Identify which cell holds the provided text, then report its (x, y) central coordinate. 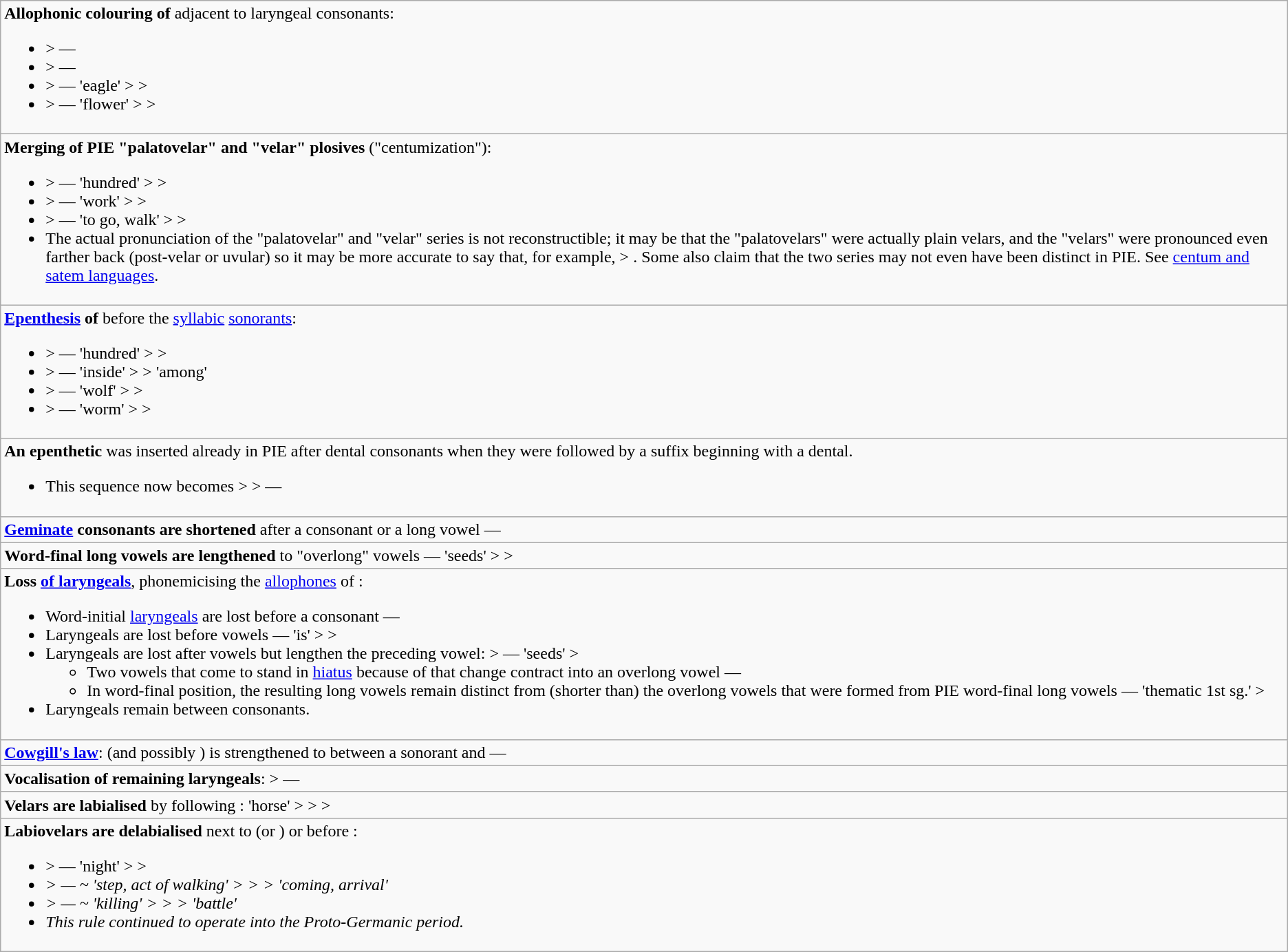
Cowgill's law: (and possibly ) is strengthened to between a sonorant and — (644, 752)
Geminate consonants are shortened after a consonant or a long vowel — (644, 529)
Velars are labialised by following : 'horse' > > > (644, 805)
Epenthesis of before the syllabic sonorants: > — 'hundred' > > > — 'inside' > > 'among' > — 'wolf' > > > — 'worm' > > (644, 372)
Word-final long vowels are lengthened to "overlong" vowels — 'seeds' > > (644, 556)
Vocalisation of remaining laryngeals: > — (644, 779)
Allophonic colouring of adjacent to laryngeal consonants: > — > — > — 'eagle' > > > — 'flower' > > (644, 67)
